Output the [x, y] coordinate of the center of the cell containing the given text.  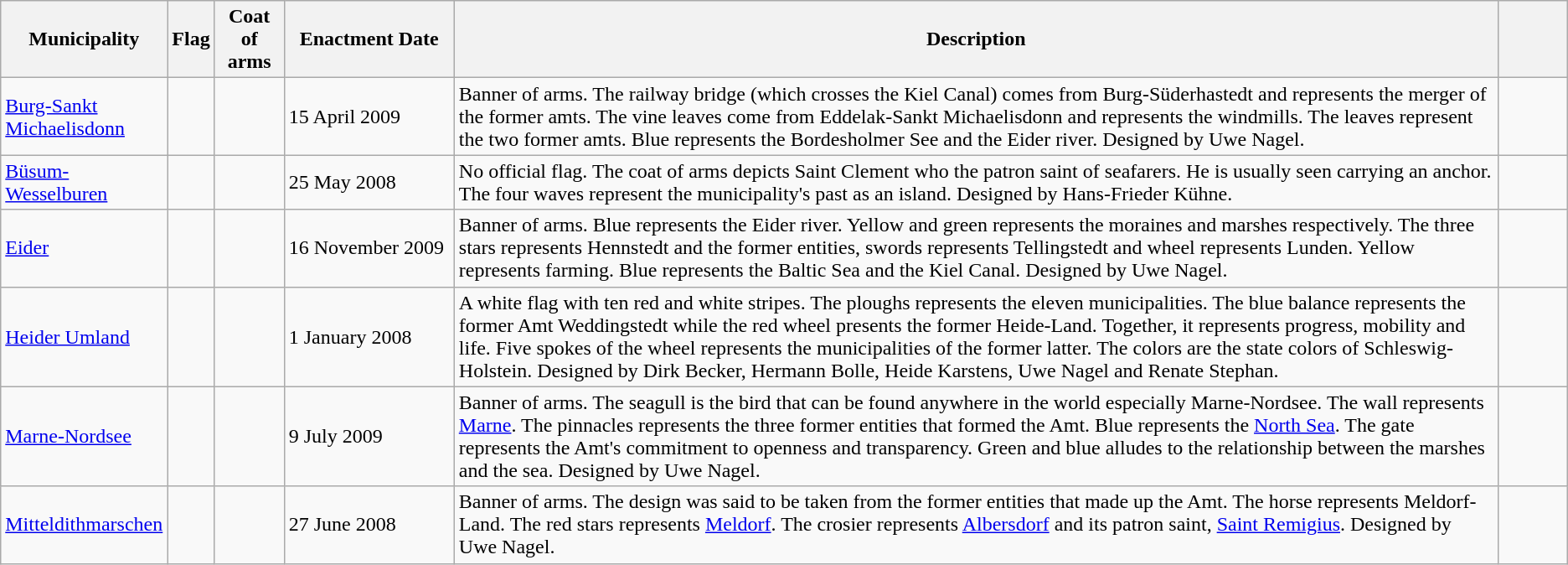
25 May 2008 [369, 183]
Enactment Date [369, 39]
9 July 2009 [369, 436]
Heider Umland [84, 337]
Marne-Nordsee [84, 436]
Flag [191, 39]
27 June 2008 [369, 525]
16 November 2009 [369, 248]
Municipality [84, 39]
Burg-Sankt Michaelisdonn [84, 117]
Büsum-Wesselburen [84, 183]
15 April 2009 [369, 117]
Mitteldithmarschen [84, 525]
Coat of arms [250, 39]
1 January 2008 [369, 337]
Description [976, 39]
Eider [84, 248]
